Determine the (x, y) coordinate at the center of the cell enclosing the given text.  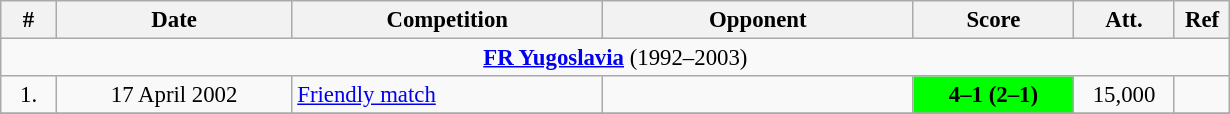
1. (29, 95)
Score (994, 20)
4–1 (2–1) (994, 95)
17 April 2002 (174, 95)
Friendly match (448, 95)
Competition (448, 20)
Date (174, 20)
Opponent (758, 20)
FR Yugoslavia (1992–2003) (616, 58)
Att. (1124, 20)
# (29, 20)
15,000 (1124, 95)
Ref (1202, 20)
